Determine the (x, y) coordinate at the center of the cell enclosing the given text.  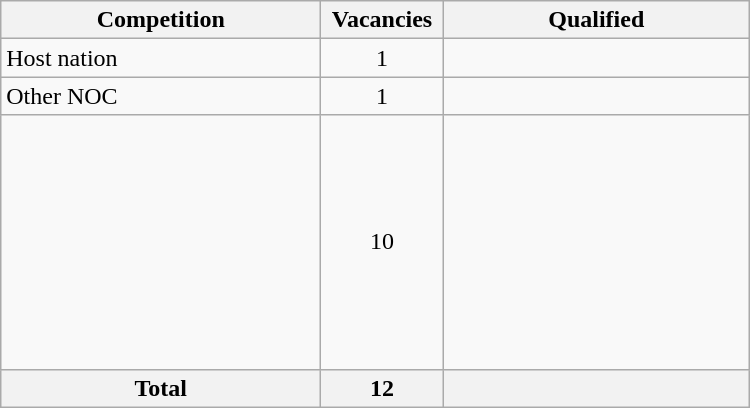
Vacancies (382, 20)
10 (382, 242)
Host nation (161, 58)
Total (161, 388)
Other NOC (161, 96)
12 (382, 388)
Qualified (596, 20)
Competition (161, 20)
